Detect which cell encompasses the target text, then output its [x, y] center coordinate. 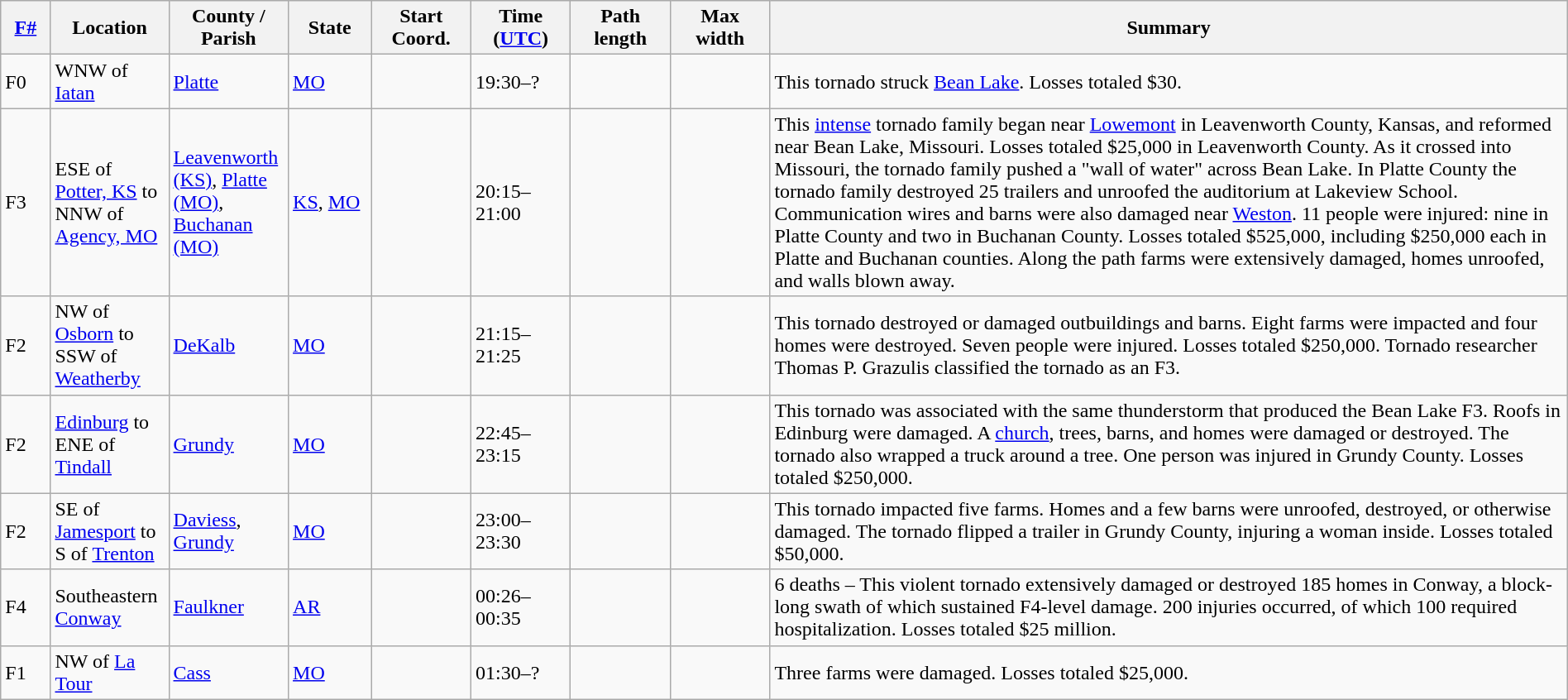
F1 [26, 672]
20:15–21:00 [520, 202]
Location [109, 28]
01:30–? [520, 672]
AR [330, 607]
Path length [620, 28]
Max width [719, 28]
Time (UTC) [520, 28]
Start Coord. [421, 28]
ESE of Potter, KS to NNW of Agency, MO [109, 202]
Platte [228, 81]
Edinburg to ENE of Tindall [109, 443]
Grundy [228, 443]
22:45–23:15 [520, 443]
WNW of Iatan [109, 81]
SE of Jamesport to S of Trenton [109, 531]
Cass [228, 672]
Southeastern Conway [109, 607]
Leavenworth (KS), Platte (MO), Buchanan (MO) [228, 202]
F# [26, 28]
NW of La Tour [109, 672]
Summary [1169, 28]
F0 [26, 81]
19:30–? [520, 81]
23:00–23:30 [520, 531]
Daviess, Grundy [228, 531]
Faulkner [228, 607]
KS, MO [330, 202]
21:15–21:25 [520, 346]
County / Parish [228, 28]
State [330, 28]
00:26–00:35 [520, 607]
NW of Osborn to SSW of Weatherby [109, 346]
F3 [26, 202]
Three farms were damaged. Losses totaled $25,000. [1169, 672]
This tornado struck Bean Lake. Losses totaled $30. [1169, 81]
F4 [26, 607]
DeKalb [228, 346]
